From the cell containing the given text, extract its center point as [X, Y] coordinate. 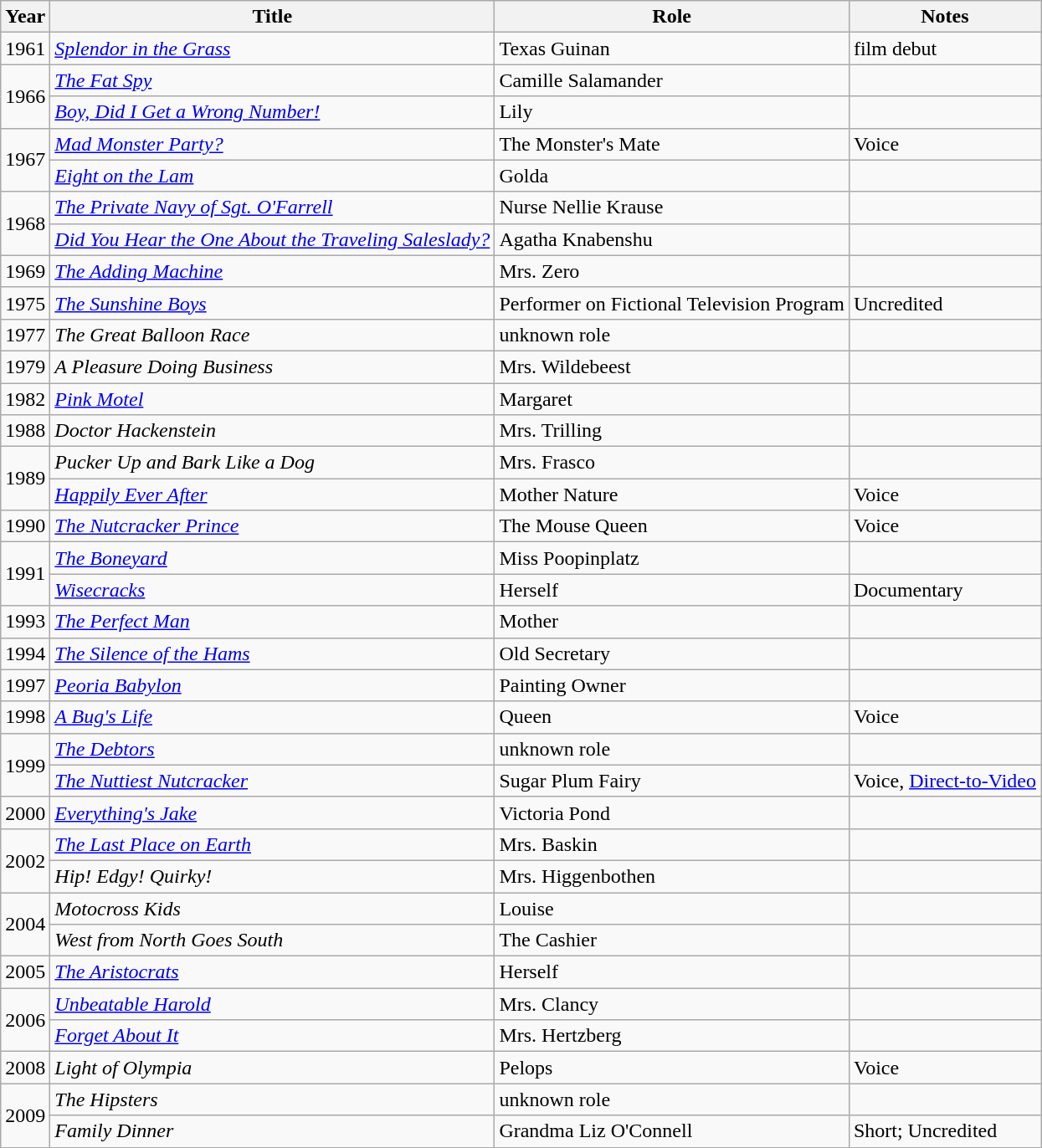
Title [273, 17]
Doctor Hackenstein [273, 431]
Miss Poopinplatz [672, 558]
Sugar Plum Fairy [672, 781]
The Hipsters [273, 1099]
The Cashier [672, 940]
Mad Monster Party? [273, 144]
Pelops [672, 1068]
2006 [25, 1020]
1989 [25, 479]
Mrs. Clancy [672, 1004]
2000 [25, 812]
The Mouse Queen [672, 526]
Golda [672, 176]
Mother [672, 622]
2009 [25, 1115]
2005 [25, 972]
The Sunshine Boys [273, 303]
The Aristocrats [273, 972]
Short; Uncredited [944, 1131]
Mrs. Baskin [672, 844]
Mrs. Wildebeest [672, 366]
1979 [25, 366]
1967 [25, 160]
Year [25, 17]
Pucker Up and Bark Like a Dog [273, 463]
The Nutcracker Prince [273, 526]
1977 [25, 335]
1966 [25, 96]
Everything's Jake [273, 812]
Hip! Edgy! Quirky! [273, 876]
2008 [25, 1068]
A Bug's Life [273, 717]
1998 [25, 717]
1993 [25, 622]
1961 [25, 49]
Mrs. Frasco [672, 463]
Boy, Did I Get a Wrong Number! [273, 112]
Performer on Fictional Television Program [672, 303]
Camille Salamander [672, 80]
Peoria Babylon [273, 685]
Queen [672, 717]
Documentary [944, 590]
The Fat Spy [273, 80]
West from North Goes South [273, 940]
Grandma Liz O'Connell [672, 1131]
1994 [25, 653]
Mrs. Higgenbothen [672, 876]
The Nuttiest Nutcracker [273, 781]
Happily Ever After [273, 495]
Did You Hear the One About the Traveling Saleslady? [273, 239]
Margaret [672, 399]
Pink Motel [273, 399]
1999 [25, 765]
1975 [25, 303]
Wisecracks [273, 590]
A Pleasure Doing Business [273, 366]
Unbeatable Harold [273, 1004]
The Last Place on Earth [273, 844]
1991 [25, 574]
Texas Guinan [672, 49]
Louise [672, 908]
1982 [25, 399]
The Debtors [273, 749]
Role [672, 17]
2002 [25, 860]
1988 [25, 431]
The Monster's Mate [672, 144]
Mrs. Trilling [672, 431]
Light of Olympia [273, 1068]
1969 [25, 271]
Mrs. Hertzberg [672, 1036]
Old Secretary [672, 653]
film debut [944, 49]
Uncredited [944, 303]
Victoria Pond [672, 812]
Voice, Direct-to-Video [944, 781]
1990 [25, 526]
The Private Navy of Sgt. O'Farrell [273, 208]
Forget About It [273, 1036]
The Silence of the Hams [273, 653]
The Perfect Man [273, 622]
The Boneyard [273, 558]
Eight on the Lam [273, 176]
Family Dinner [273, 1131]
Nurse Nellie Krause [672, 208]
Painting Owner [672, 685]
Mrs. Zero [672, 271]
Notes [944, 17]
Motocross Kids [273, 908]
Agatha Knabenshu [672, 239]
The Adding Machine [273, 271]
1997 [25, 685]
The Great Balloon Race [273, 335]
1968 [25, 223]
2004 [25, 924]
Mother Nature [672, 495]
Splendor in the Grass [273, 49]
Lily [672, 112]
